Pinpoint the cell where the given text exists, returning its [X, Y] midpoint coordinate. 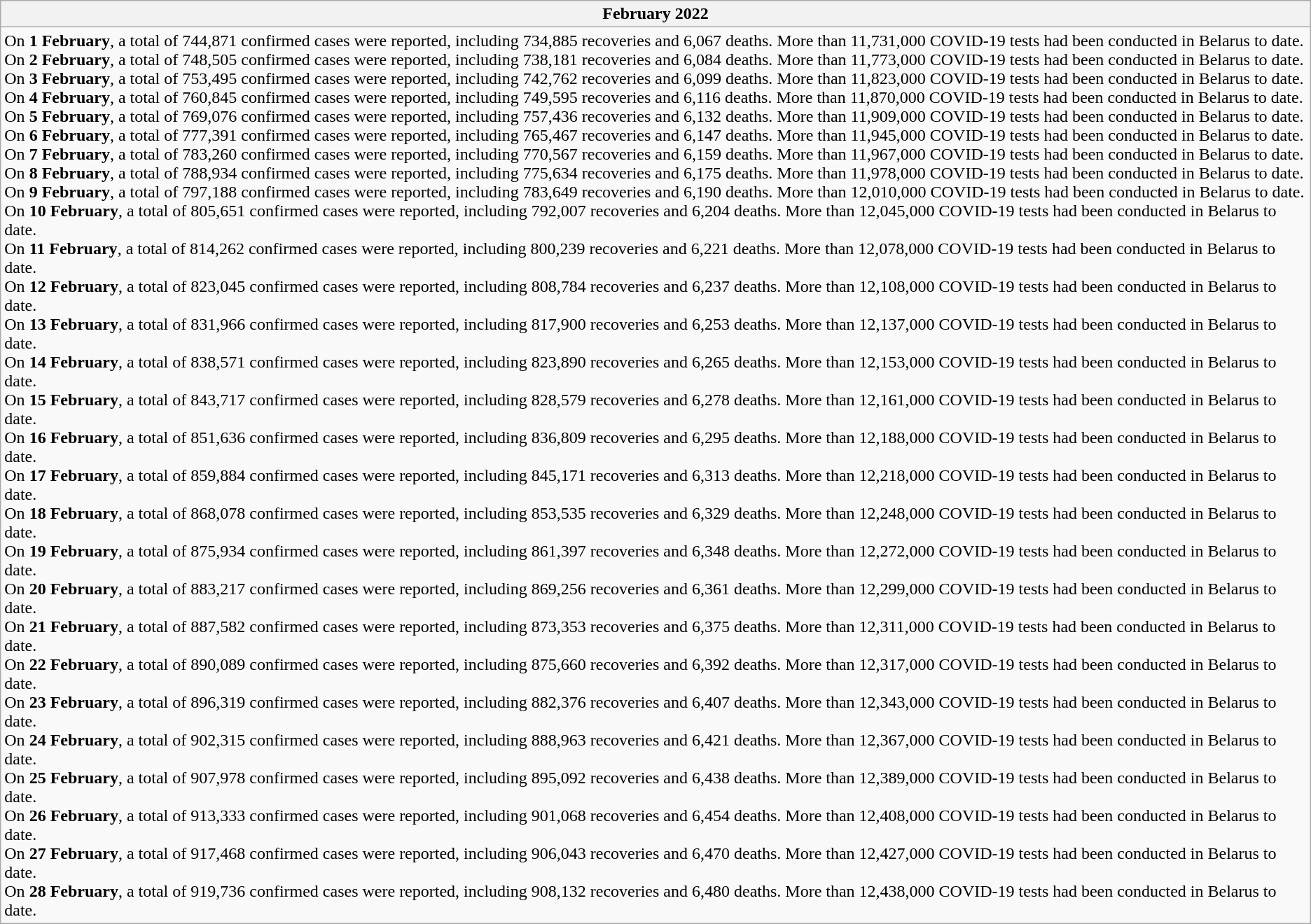
February 2022 [655, 14]
